Find where the given text appears and provide that cell's center as (x, y) coordinate. 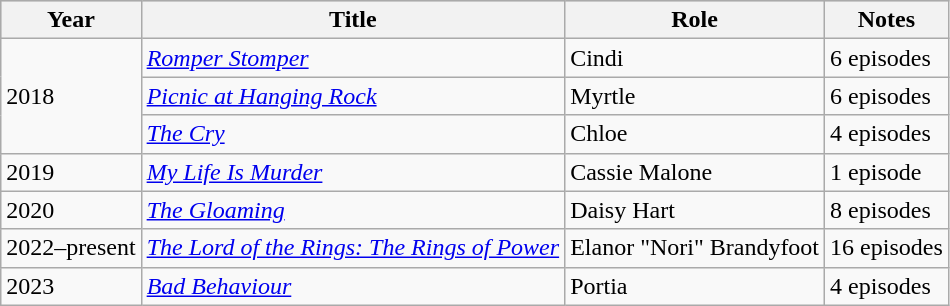
Notes (887, 20)
Title (353, 20)
My Life Is Murder (353, 172)
Romper Stomper (353, 58)
Bad Behaviour (353, 286)
The Gloaming (353, 210)
2020 (71, 210)
Picnic at Hanging Rock (353, 96)
The Cry (353, 134)
Year (71, 20)
2022–present (71, 248)
Role (695, 20)
2018 (71, 96)
Chloe (695, 134)
1 episode (887, 172)
The Lord of the Rings: The Rings of Power (353, 248)
Daisy Hart (695, 210)
Cindi (695, 58)
Myrtle (695, 96)
Portia (695, 286)
Elanor "Nori" Brandyfoot (695, 248)
2023 (71, 286)
2019 (71, 172)
16 episodes (887, 248)
Cassie Malone (695, 172)
8 episodes (887, 210)
